Extract the [X, Y] coordinate from the center of the cell holding the provided text.  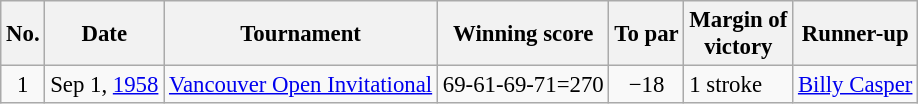
Runner-up [856, 34]
−18 [646, 85]
1 [23, 85]
To par [646, 34]
69-61-69-71=270 [523, 85]
1 stroke [738, 85]
Tournament [301, 34]
Date [104, 34]
Sep 1, 1958 [104, 85]
No. [23, 34]
Vancouver Open Invitational [301, 85]
Margin ofvictory [738, 34]
Billy Casper [856, 85]
Winning score [523, 34]
